Pinpoint the cell where the given text exists, returning its [X, Y] midpoint coordinate. 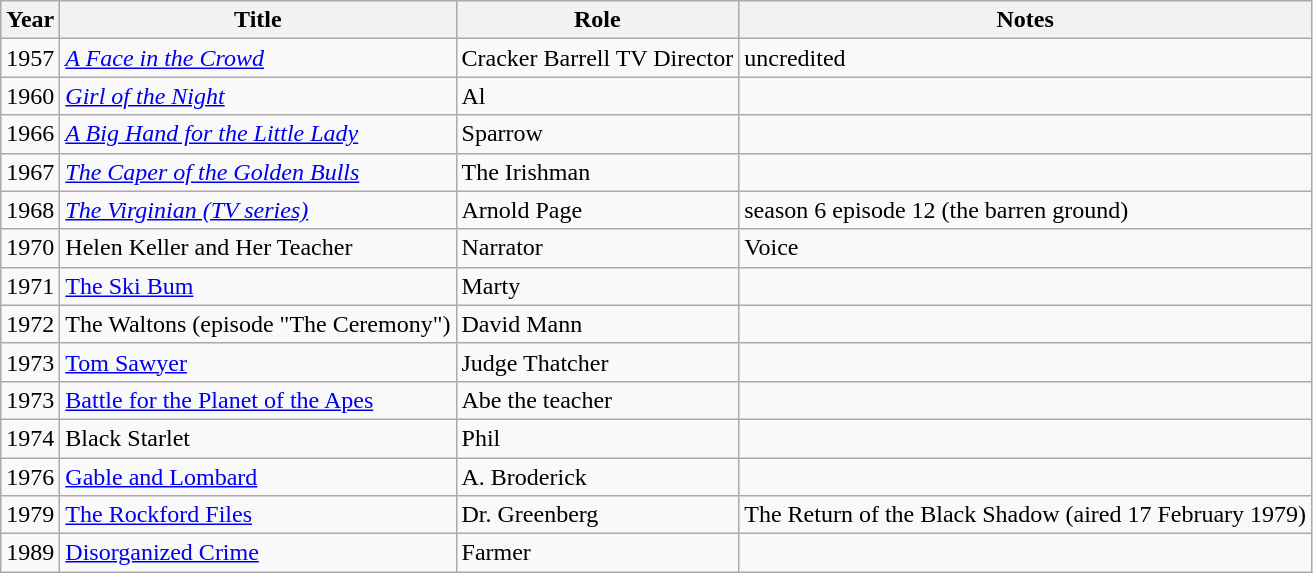
Narrator [598, 248]
1974 [30, 438]
1976 [30, 477]
1957 [30, 58]
1968 [30, 210]
Voice [1026, 248]
Marty [598, 286]
1972 [30, 324]
The Rockford Files [258, 515]
Helen Keller and Her Teacher [258, 248]
Role [598, 20]
Girl of the Night [258, 96]
The Waltons (episode "The Ceremony") [258, 324]
A Face in the Crowd [258, 58]
A. Broderick [598, 477]
1967 [30, 172]
Dr. Greenberg [598, 515]
1989 [30, 553]
season 6 episode 12 (the barren ground) [1026, 210]
Gable and Lombard [258, 477]
David Mann [598, 324]
Sparrow [598, 134]
Battle for the Planet of the Apes [258, 400]
Phil [598, 438]
Al [598, 96]
1970 [30, 248]
1971 [30, 286]
Black Starlet [258, 438]
The Return of the Black Shadow (aired 17 February 1979) [1026, 515]
uncredited [1026, 58]
The Ski Bum [258, 286]
Cracker Barrell TV Director [598, 58]
Arnold Page [598, 210]
A Big Hand for the Little Lady [258, 134]
1966 [30, 134]
Farmer [598, 553]
Disorganized Crime [258, 553]
Tom Sawyer [258, 362]
Judge Thatcher [598, 362]
The Virginian (TV series) [258, 210]
1979 [30, 515]
1960 [30, 96]
Abe the teacher [598, 400]
The Irishman [598, 172]
Year [30, 20]
Title [258, 20]
Notes [1026, 20]
The Caper of the Golden Bulls [258, 172]
